Search for the cell housing the specified text and yield its [x, y] center coordinate. 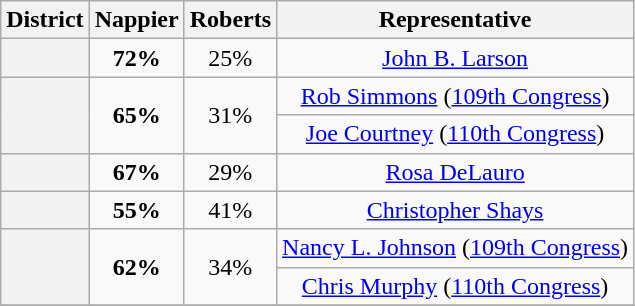
Christopher Shays [456, 210]
Nancy L. Johnson (109th Congress) [456, 248]
55% [136, 210]
25% [230, 58]
Rosa DeLauro [456, 172]
Joe Courtney (110th Congress) [456, 134]
29% [230, 172]
John B. Larson [456, 58]
67% [136, 172]
District [45, 20]
62% [136, 267]
Nappier [136, 20]
Chris Murphy (110th Congress) [456, 286]
65% [136, 115]
Roberts [230, 20]
Representative [456, 20]
72% [136, 58]
41% [230, 210]
34% [230, 267]
31% [230, 115]
Rob Simmons (109th Congress) [456, 96]
